Provide the (x, y) coordinate of the cell's center where the given text is located.  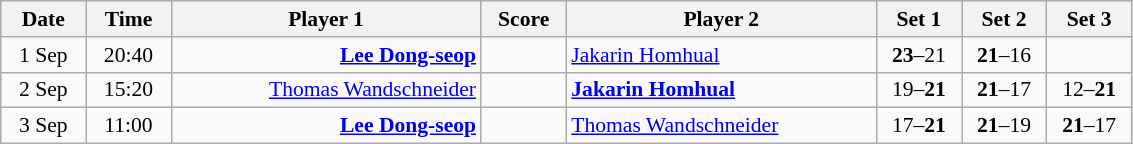
2 Sep (44, 90)
21–19 (1004, 126)
20:40 (128, 55)
Time (128, 19)
3 Sep (44, 126)
Set 2 (1004, 19)
17–21 (918, 126)
19–21 (918, 90)
15:20 (128, 90)
11:00 (128, 126)
Set 1 (918, 19)
23–21 (918, 55)
Date (44, 19)
1 Sep (44, 55)
21–16 (1004, 55)
12–21 (1090, 90)
Set 3 (1090, 19)
Player 2 (721, 19)
Score (524, 19)
Player 1 (326, 19)
